Detect which cell encompasses the target text, then output its [x, y] center coordinate. 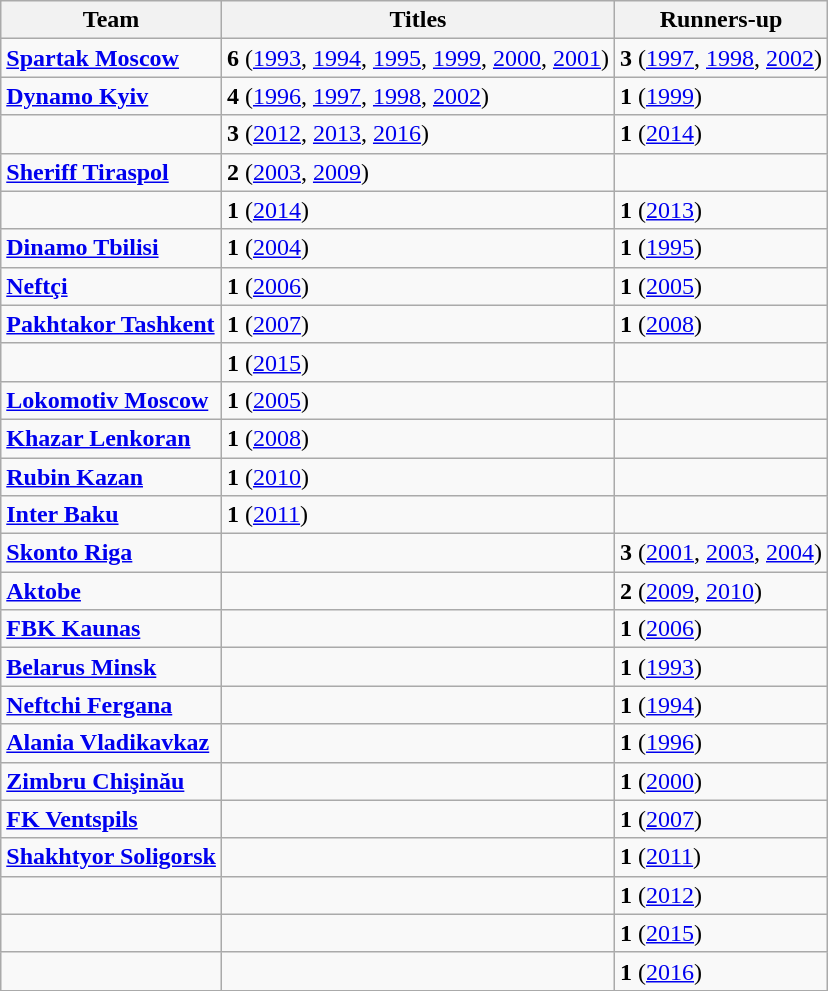
4 (1996, 1997, 1998, 2002) [418, 96]
1 (1999) [720, 96]
1 (1993) [720, 667]
Lokomotiv Moscow [112, 400]
Zimbru Chişinău [112, 781]
FK Ventspils [112, 819]
Khazar Lenkoran [112, 438]
1 (2000) [720, 781]
FBK Kaunas [112, 629]
Titles [418, 20]
Dinamo Tbilisi [112, 248]
Pakhtakor Tashkent [112, 324]
Neftchi Fergana [112, 705]
1 (2004) [418, 248]
1 (2012) [720, 895]
6 (1993, 1994, 1995, 1999, 2000, 2001) [418, 58]
Runners-up [720, 20]
Skonto Riga [112, 553]
Aktobe [112, 591]
1 (1996) [720, 743]
2 (2009, 2010) [720, 591]
1 (1995) [720, 248]
Dynamo Kyiv [112, 96]
Team [112, 20]
Shakhtyor Soligorsk [112, 857]
Sheriff Tiraspol [112, 172]
2 (2003, 2009) [418, 172]
Neftçi [112, 286]
Alania Vladikavkaz [112, 743]
3 (1997, 1998, 2002) [720, 58]
1 (1994) [720, 705]
3 (2001, 2003, 2004) [720, 553]
Rubin Kazan [112, 477]
Inter Baku [112, 515]
Spartak Moscow [112, 58]
1 (2010) [418, 477]
1 (2013) [720, 210]
1 (2016) [720, 971]
Belarus Minsk [112, 667]
3 (2012, 2013, 2016) [418, 134]
